Find where the given text appears and provide that cell's center as [x, y] coordinate. 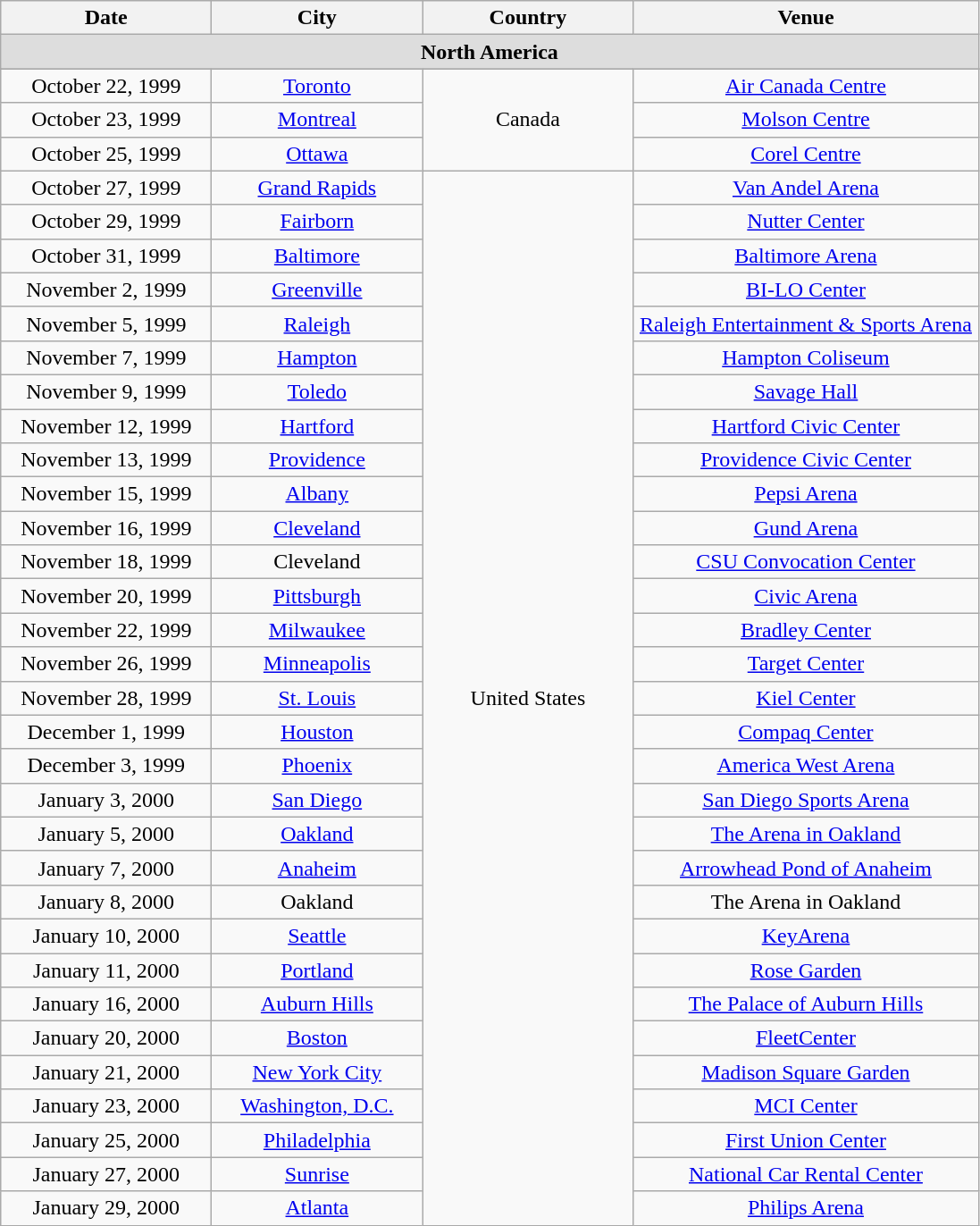
November 12, 1999 [106, 426]
Sunrise [317, 1174]
Minneapolis [317, 664]
Bradley Center [806, 630]
National Car Rental Center [806, 1174]
October 27, 1999 [106, 188]
Madison Square Garden [806, 1072]
November 13, 1999 [106, 460]
January 25, 2000 [106, 1140]
Toledo [317, 391]
November 15, 1999 [106, 494]
Hampton Coliseum [806, 357]
Boston [317, 1038]
Toronto [317, 86]
FleetCenter [806, 1038]
Raleigh Entertainment & Sports Arena [806, 323]
Seattle [317, 936]
October 23, 1999 [106, 120]
Pepsi Arena [806, 494]
Molson Centre [806, 120]
January 11, 2000 [106, 970]
November 5, 1999 [106, 323]
Gund Arena [806, 528]
January 21, 2000 [106, 1072]
December 1, 1999 [106, 732]
Philadelphia [317, 1140]
St. Louis [317, 698]
November 7, 1999 [106, 357]
January 7, 2000 [106, 868]
Hartford [317, 426]
October 31, 1999 [106, 256]
America West Arena [806, 766]
December 3, 1999 [106, 766]
October 25, 1999 [106, 154]
CSU Convocation Center [806, 562]
November 20, 1999 [106, 596]
January 23, 2000 [106, 1106]
January 8, 2000 [106, 902]
BI-LO Center [806, 290]
The Palace of Auburn Hills [806, 1004]
Arrowhead Pond of Anaheim [806, 868]
San Diego Sports Arena [806, 800]
Providence Civic Center [806, 460]
Date [106, 18]
Milwaukee [317, 630]
Washington, D.C. [317, 1106]
Greenville [317, 290]
Rose Garden [806, 970]
Albany [317, 494]
Atlanta [317, 1208]
Raleigh [317, 323]
City [317, 18]
Montreal [317, 120]
Fairborn [317, 222]
Providence [317, 460]
First Union Center [806, 1140]
Venue [806, 18]
Savage Hall [806, 391]
Philips Arena [806, 1208]
November 28, 1999 [106, 698]
Auburn Hills [317, 1004]
Ottawa [317, 154]
Portland [317, 970]
November 22, 1999 [106, 630]
Target Center [806, 664]
Phoenix [317, 766]
November 2, 1999 [106, 290]
October 29, 1999 [106, 222]
San Diego [317, 800]
Compaq Center [806, 732]
Air Canada Centre [806, 86]
Canada [528, 120]
January 5, 2000 [106, 834]
Corel Centre [806, 154]
Hampton [317, 357]
Kiel Center [806, 698]
United States [528, 698]
Nutter Center [806, 222]
Anaheim [317, 868]
North America [490, 52]
January 29, 2000 [106, 1208]
Houston [317, 732]
November 18, 1999 [106, 562]
Baltimore [317, 256]
Civic Arena [806, 596]
January 20, 2000 [106, 1038]
October 22, 1999 [106, 86]
Pittsburgh [317, 596]
Grand Rapids [317, 188]
Hartford Civic Center [806, 426]
November 16, 1999 [106, 528]
January 3, 2000 [106, 800]
November 26, 1999 [106, 664]
Country [528, 18]
November 9, 1999 [106, 391]
Van Andel Arena [806, 188]
KeyArena [806, 936]
January 27, 2000 [106, 1174]
New York City [317, 1072]
January 16, 2000 [106, 1004]
MCI Center [806, 1106]
Baltimore Arena [806, 256]
January 10, 2000 [106, 936]
